Detect which cell encompasses the target text, then output its [x, y] center coordinate. 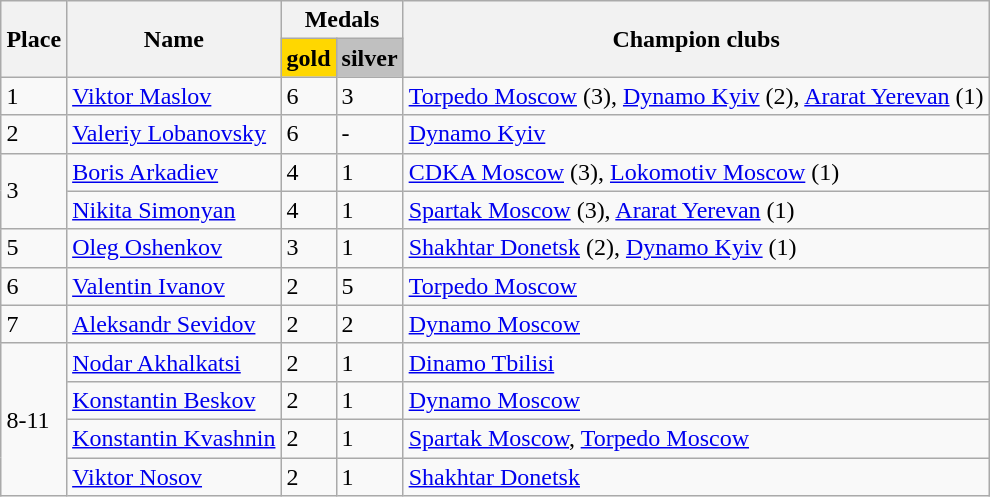
Name [174, 39]
Medals [342, 20]
Shakhtar Donetsk [696, 477]
Aleksandr Sevidov [174, 324]
Boris Arkadiev [174, 172]
silver [370, 58]
Konstantin Beskov [174, 400]
Oleg Oshenkov [174, 248]
- [370, 134]
Dynamo Kyiv [696, 134]
CDKA Moscow (3), Lokomotiv Moscow (1) [696, 172]
Dinamo Tbilisi [696, 362]
7 [34, 324]
Valentin Ivanov [174, 286]
Place [34, 39]
Viktor Nosov [174, 477]
Viktor Maslov [174, 96]
Spartak Moscow, Torpedo Moscow [696, 438]
Shakhtar Donetsk (2), Dynamo Kyiv (1) [696, 248]
Konstantin Kvashnin [174, 438]
Torpedo Moscow (3), Dynamo Kyiv (2), Ararat Yerevan (1) [696, 96]
gold [308, 58]
Valeriy Lobanovsky [174, 134]
Nikita Simonyan [174, 210]
Nodar Akhalkatsi [174, 362]
Champion clubs [696, 39]
8-11 [34, 419]
Torpedo Moscow [696, 286]
Spartak Moscow (3), Ararat Yerevan (1) [696, 210]
